For the text-containing cell, return its midpoint in (X, Y) coordinate format. 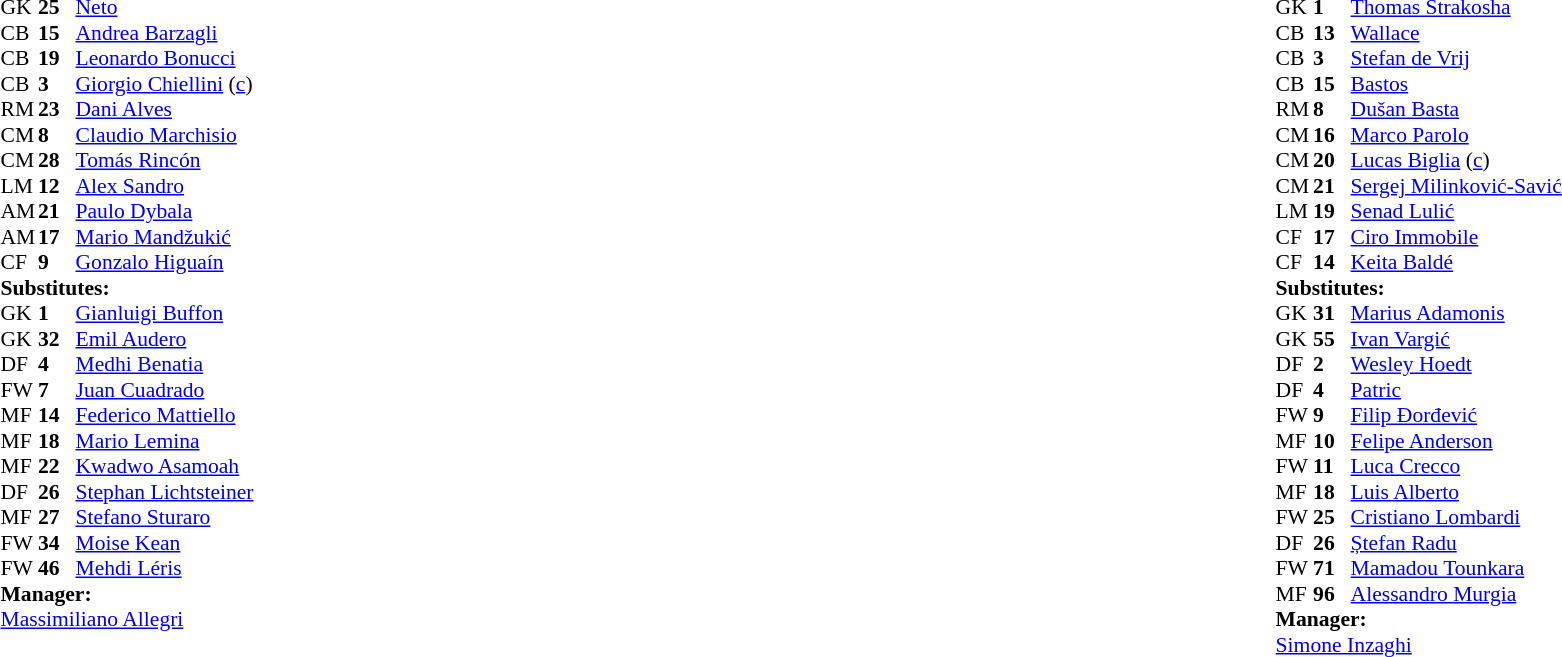
Senad Lulić (1456, 211)
23 (57, 109)
Filip Đorđević (1456, 415)
31 (1332, 313)
Luca Crecco (1456, 467)
71 (1332, 569)
Gianluigi Buffon (165, 313)
Juan Cuadrado (165, 390)
28 (57, 161)
16 (1332, 135)
20 (1332, 161)
13 (1332, 33)
Medhi Benatia (165, 365)
Marius Adamonis (1456, 313)
Bastos (1456, 84)
Cristiano Lombardi (1456, 517)
Ștefan Radu (1456, 543)
10 (1332, 441)
11 (1332, 467)
Leonardo Bonucci (165, 59)
Alessandro Murgia (1456, 594)
Alex Sandro (165, 186)
Lucas Biglia (c) (1456, 161)
Emil Audero (165, 339)
96 (1332, 594)
34 (57, 543)
Paulo Dybala (165, 211)
Giorgio Chiellini (c) (165, 84)
7 (57, 390)
Kwadwo Asamoah (165, 467)
Mehdi Léris (165, 569)
Stephan Lichtsteiner (165, 492)
22 (57, 467)
55 (1332, 339)
Felipe Anderson (1456, 441)
Stefan de Vrij (1456, 59)
Patric (1456, 390)
Tomás Rincón (165, 161)
1 (57, 313)
Marco Parolo (1456, 135)
Gonzalo Higuaín (165, 263)
Mamadou Tounkara (1456, 569)
32 (57, 339)
Wallace (1456, 33)
Andrea Barzagli (165, 33)
2 (1332, 365)
Stefano Sturaro (165, 517)
Wesley Hoedt (1456, 365)
Federico Mattiello (165, 415)
Claudio Marchisio (165, 135)
Sergej Milinković-Savić (1456, 186)
Mario Mandžukić (165, 237)
25 (1332, 517)
46 (57, 569)
Ivan Vargić (1456, 339)
Ciro Immobile (1456, 237)
12 (57, 186)
Dani Alves (165, 109)
Massimiliano Allegri (126, 619)
27 (57, 517)
Mario Lemina (165, 441)
Luis Alberto (1456, 492)
Dušan Basta (1456, 109)
Moise Kean (165, 543)
Keita Baldé (1456, 263)
